Extract the (x, y) coordinate from the center of the cell holding the provided text.  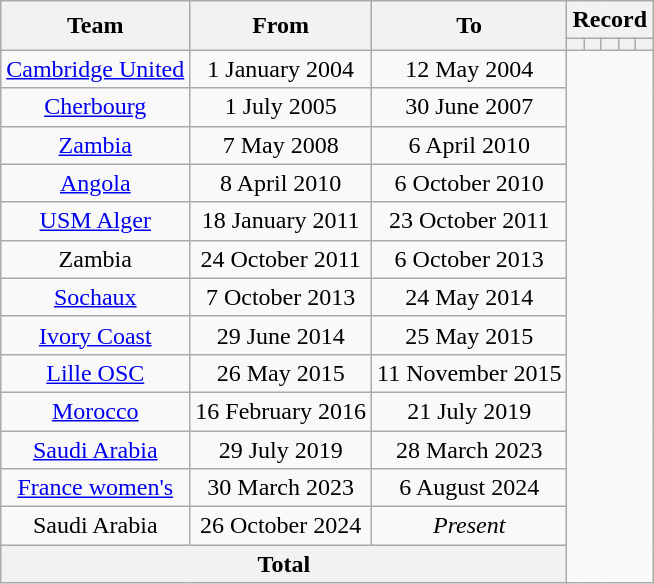
Lille OSC (96, 373)
Total (284, 564)
Sochaux (96, 297)
29 July 2019 (281, 449)
Angola (96, 183)
Cambridge United (96, 69)
Present (468, 526)
6 April 2010 (468, 145)
25 May 2015 (468, 335)
7 October 2013 (281, 297)
16 February 2016 (281, 411)
Team (96, 26)
26 October 2024 (281, 526)
1 July 2005 (281, 107)
Ivory Coast (96, 335)
24 October 2011 (281, 259)
8 April 2010 (281, 183)
France women's (96, 488)
11 November 2015 (468, 373)
Morocco (96, 411)
23 October 2011 (468, 221)
6 August 2024 (468, 488)
Cherbourg (96, 107)
30 March 2023 (281, 488)
6 October 2010 (468, 183)
Record (610, 20)
26 May 2015 (281, 373)
To (468, 26)
24 May 2014 (468, 297)
From (281, 26)
18 January 2011 (281, 221)
12 May 2004 (468, 69)
29 June 2014 (281, 335)
30 June 2007 (468, 107)
7 May 2008 (281, 145)
6 October 2013 (468, 259)
USM Alger (96, 221)
1 January 2004 (281, 69)
21 July 2019 (468, 411)
28 March 2023 (468, 449)
